Determine the (x, y) coordinate at the center of the cell enclosing the given text.  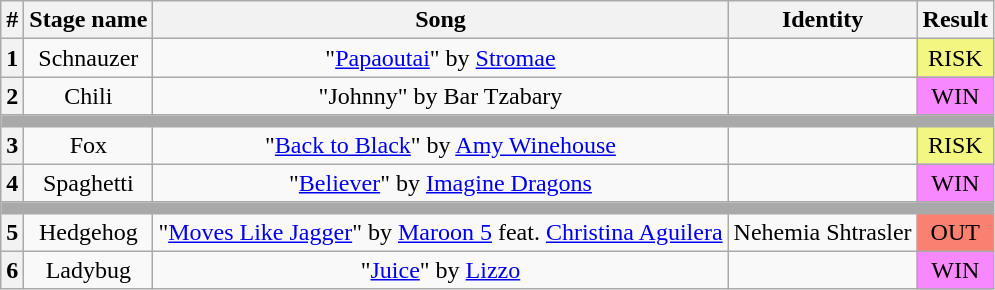
5 (12, 232)
Nehemia Shtrasler (822, 232)
Fox (88, 145)
Chili (88, 96)
"Moves Like Jagger" by Maroon 5 feat. Christina Aguilera (440, 232)
"Papaoutai" by Stromae (440, 58)
6 (12, 270)
Song (440, 20)
Hedgehog (88, 232)
"Back to Black" by Amy Winehouse (440, 145)
2 (12, 96)
OUT (955, 232)
# (12, 20)
"Johnny" by Bar Tzabary (440, 96)
"Juice" by Lizzo (440, 270)
4 (12, 183)
Ladybug (88, 270)
3 (12, 145)
"Believer" by Imagine Dragons (440, 183)
Identity (822, 20)
1 (12, 58)
Schnauzer (88, 58)
Stage name (88, 20)
Spaghetti (88, 183)
Result (955, 20)
